Capture the cell that displays the provided text and extract its [x, y] central coordinate. 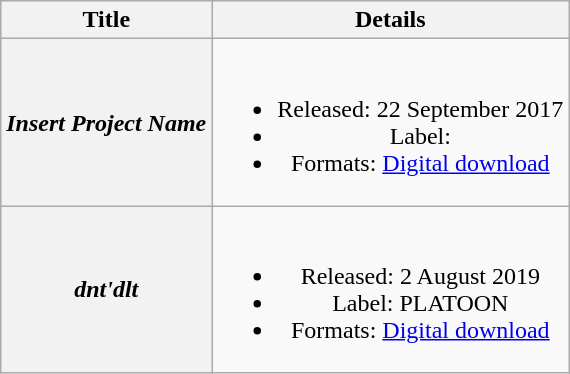
Title [106, 20]
Details [390, 20]
Insert Project Name [106, 122]
dnt'dlt [106, 290]
Released: 22 September 2017Label:Formats: Digital download [390, 122]
Released: 2 August 2019Label: PLATOONFormats: Digital download [390, 290]
